From the cell containing the given text, extract its center point as [X, Y] coordinate. 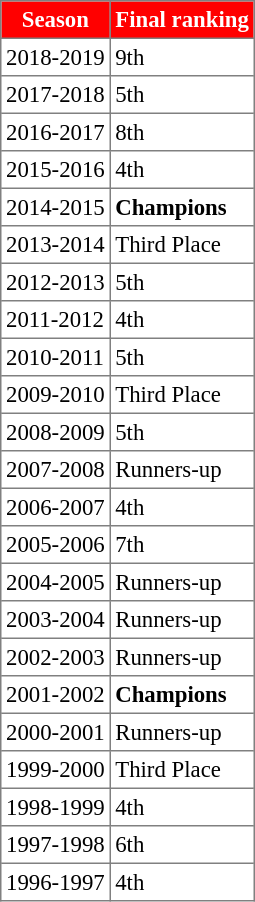
2016-2017 [56, 132]
1998-1999 [56, 807]
2014-2015 [56, 207]
1996-1997 [56, 882]
2010-2011 [56, 357]
2011-2012 [56, 320]
2001-2002 [56, 695]
1997-1998 [56, 845]
2017-2018 [56, 95]
9th [182, 57]
2008-2009 [56, 432]
2009-2010 [56, 395]
2002-2003 [56, 657]
2005-2006 [56, 545]
8th [182, 132]
Final ranking [182, 20]
2007-2008 [56, 470]
2006-2007 [56, 507]
2012-2013 [56, 282]
2015-2016 [56, 170]
Season [56, 20]
2003-2004 [56, 620]
7th [182, 545]
2000-2001 [56, 732]
2013-2014 [56, 245]
1999-2000 [56, 770]
2004-2005 [56, 582]
2018-2019 [56, 57]
6th [182, 845]
